Return [x, y] of the center of cell containing provided text 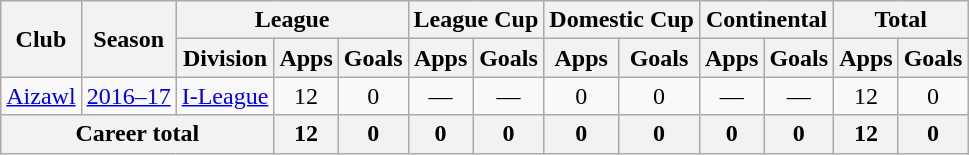
Division [225, 58]
Total [901, 20]
Domestic Cup [622, 20]
2016–17 [128, 96]
Continental [766, 20]
Aizawl [41, 96]
Career total [138, 134]
I-League [225, 96]
League [292, 20]
Season [128, 39]
League Cup [476, 20]
Club [41, 39]
